Pinpoint the cell where the given text exists, returning its [X, Y] midpoint coordinate. 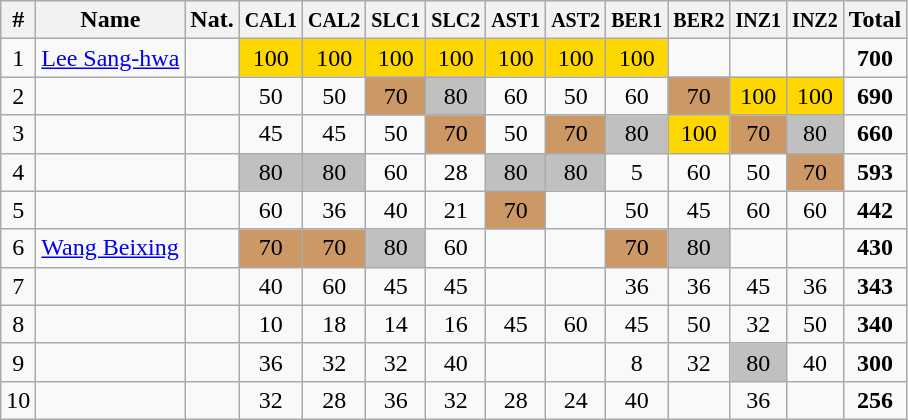
7 [18, 286]
AST2 [576, 20]
700 [875, 58]
Wang Beixing [110, 248]
Nat. [212, 20]
AST1 [516, 20]
CAL2 [334, 20]
300 [875, 362]
3 [18, 134]
CAL1 [270, 20]
24 [576, 400]
430 [875, 248]
# [18, 20]
Lee Sang-hwa [110, 58]
593 [875, 172]
Total [875, 20]
442 [875, 210]
660 [875, 134]
INZ2 [816, 20]
1 [18, 58]
SLC1 [396, 20]
9 [18, 362]
6 [18, 248]
256 [875, 400]
4 [18, 172]
Name [110, 20]
340 [875, 324]
690 [875, 96]
INZ1 [758, 20]
2 [18, 96]
21 [456, 210]
16 [456, 324]
14 [396, 324]
343 [875, 286]
18 [334, 324]
BER1 [637, 20]
BER2 [699, 20]
SLC2 [456, 20]
